Pinpoint the cell where the given text exists, returning its (x, y) midpoint coordinate. 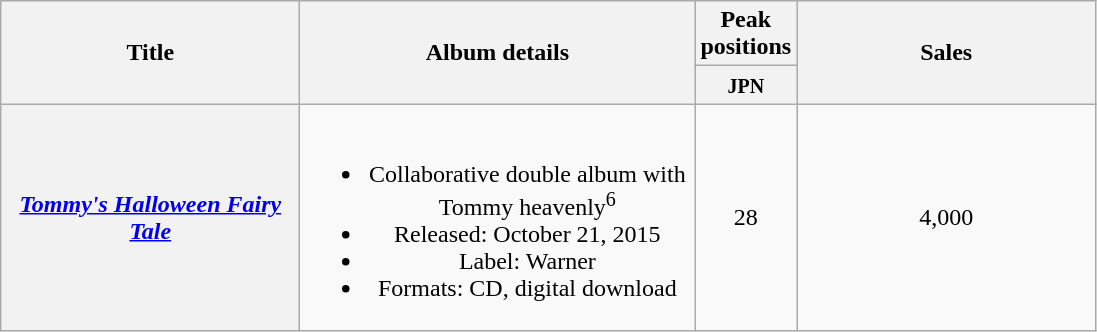
4,000 (946, 218)
JPN (746, 85)
Peak positions (746, 34)
Title (150, 52)
28 (746, 218)
Sales (946, 52)
Tommy's Halloween Fairy Tale (150, 218)
Collaborative double album with Tommy heavenly6Released: October 21, 2015Label: WarnerFormats: CD, digital download (498, 218)
Album details (498, 52)
